Search for the cell housing the specified text and yield its (x, y) center coordinate. 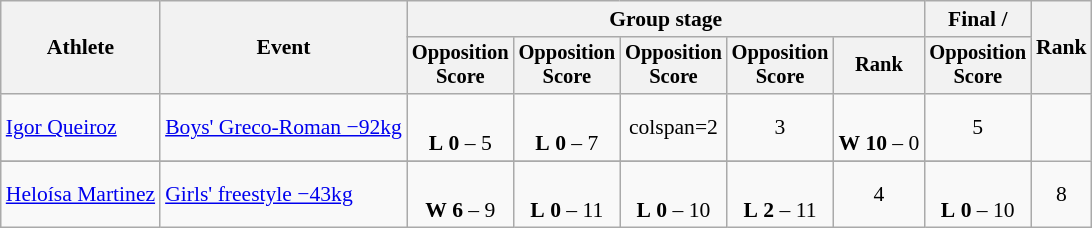
L 0 – 11 (568, 194)
Heloísa Martinez (80, 194)
Athlete (80, 48)
colspan=2 (674, 128)
Event (284, 48)
Group stage (666, 19)
5 (978, 128)
L 0 – 7 (568, 128)
W 10 – 0 (878, 128)
L 2 – 11 (780, 194)
3 (780, 128)
Girls' freestyle −43kg (284, 194)
Igor Queiroz (80, 128)
W 6 – 9 (460, 194)
Boys' Greco-Roman −92kg (284, 128)
Final / (978, 19)
L 0 – 5 (460, 128)
8 (1062, 194)
4 (878, 194)
